Determine the (X, Y) coordinate at the center of the cell enclosing the given text.  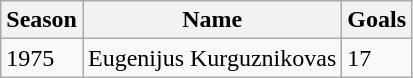
Name (212, 20)
1975 (42, 58)
Eugenijus Kurguznikovas (212, 58)
Goals (377, 20)
Season (42, 20)
17 (377, 58)
